Return (X, Y) of the center of cell containing provided text 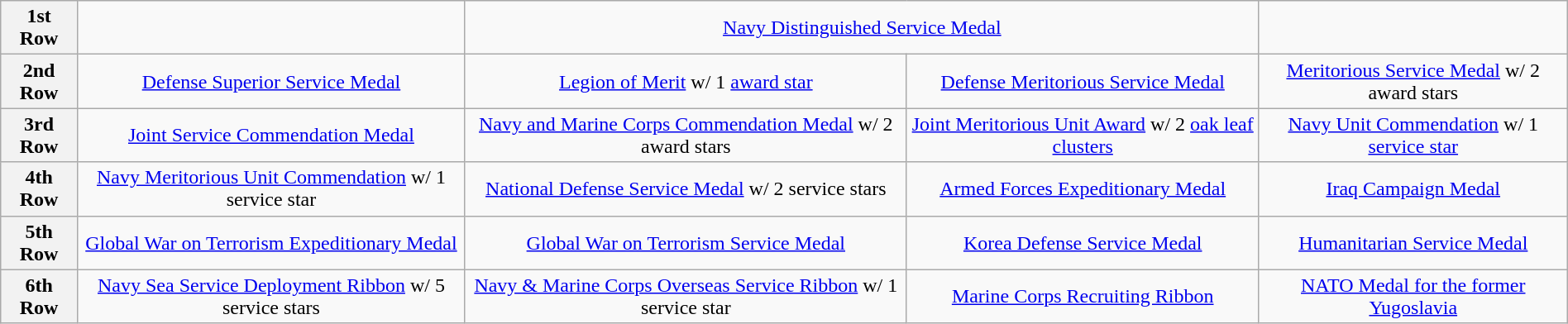
Navy Meritorious Unit Commendation w/ 1 service star (271, 188)
Defense Meritorious Service Medal (1083, 81)
Joint Meritorious Unit Award w/ 2 oak leaf clusters (1083, 136)
2nd Row (40, 81)
Defense Superior Service Medal (271, 81)
Iraq Campaign Medal (1413, 188)
3rd Row (40, 136)
National Defense Service Medal w/ 2 service stars (686, 188)
Navy Sea Service Deployment Ribbon w/ 5 service stars (271, 296)
Marine Corps Recruiting Ribbon (1083, 296)
NATO Medal for the former Yugoslavia (1413, 296)
4th Row (40, 188)
Korea Defense Service Medal (1083, 243)
Armed Forces Expeditionary Medal (1083, 188)
Meritorious Service Medal w/ 2 award stars (1413, 81)
1st Row (40, 28)
Navy & Marine Corps Overseas Service Ribbon w/ 1 service star (686, 296)
Humanitarian Service Medal (1413, 243)
Global War on Terrorism Expeditionary Medal (271, 243)
Navy Distinguished Service Medal (862, 28)
5th Row (40, 243)
Navy and Marine Corps Commendation Medal w/ 2 award stars (686, 136)
Joint Service Commendation Medal (271, 136)
Legion of Merit w/ 1 award star (686, 81)
6th Row (40, 296)
Navy Unit Commendation w/ 1 service star (1413, 136)
Global War on Terrorism Service Medal (686, 243)
